Output the [x, y] coordinate of the center of the cell containing the given text.  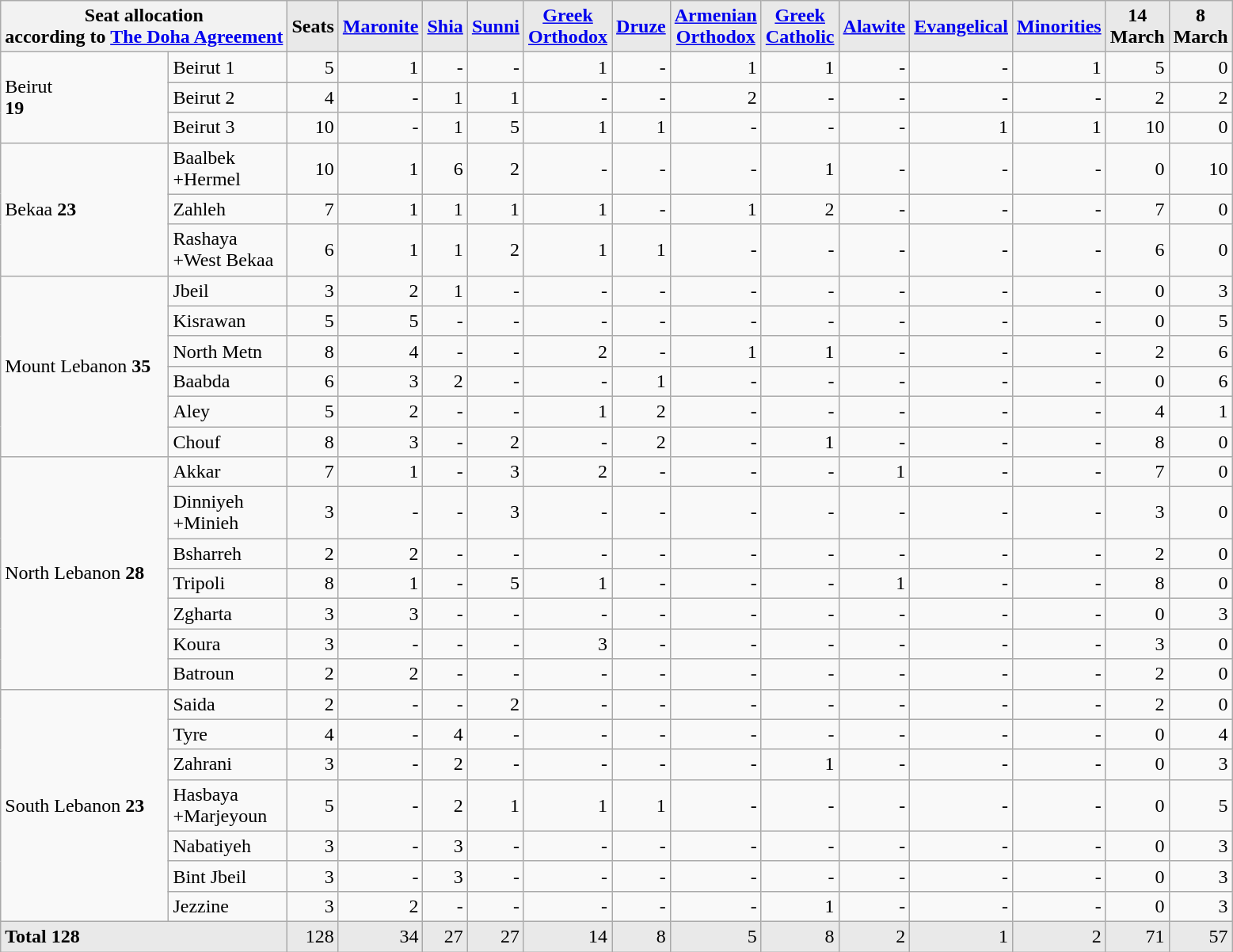
128 [313, 936]
Seats [313, 27]
Bsharreh [228, 554]
Kisrawan [228, 321]
Armenian Orthodox [716, 27]
Zgharta [228, 614]
Bint Jbeil [228, 876]
Koura [228, 644]
Shia [445, 27]
8 March [1201, 27]
Total 128 [144, 936]
Maronite [380, 27]
Mount Lebanon 35 [85, 366]
Beirut19 [85, 97]
Aley [228, 411]
South Lebanon 23 [85, 805]
Greek Catholic [800, 27]
14 [567, 936]
Zahrani [228, 764]
Minorities [1059, 27]
Greek Orthodox [567, 27]
Batroun [228, 674]
Beirut 2 [228, 97]
14 March [1137, 27]
Sunni [496, 27]
Tripoli [228, 584]
North Metn [228, 351]
71 [1137, 936]
North Lebanon 28 [85, 573]
Evangelical [961, 27]
Rashaya+West Bekaa [228, 250]
Alawite [874, 27]
Beirut 1 [228, 67]
Nabatiyeh [228, 846]
Beirut 3 [228, 128]
34 [380, 936]
Bekaa 23 [85, 209]
Zahleh [228, 209]
Jbeil [228, 291]
Baalbek+Hermel [228, 168]
Seat allocationaccording to The Doha Agreement [144, 27]
Dinniyeh+Minieh [228, 513]
Jezzine [228, 906]
Saida [228, 704]
Akkar [228, 472]
Chouf [228, 441]
Tyre [228, 734]
Hasbaya+Marjeyoun [228, 805]
57 [1201, 936]
Baabda [228, 381]
Druze [641, 27]
